Detect which cell encompasses the target text, then output its (x, y) center coordinate. 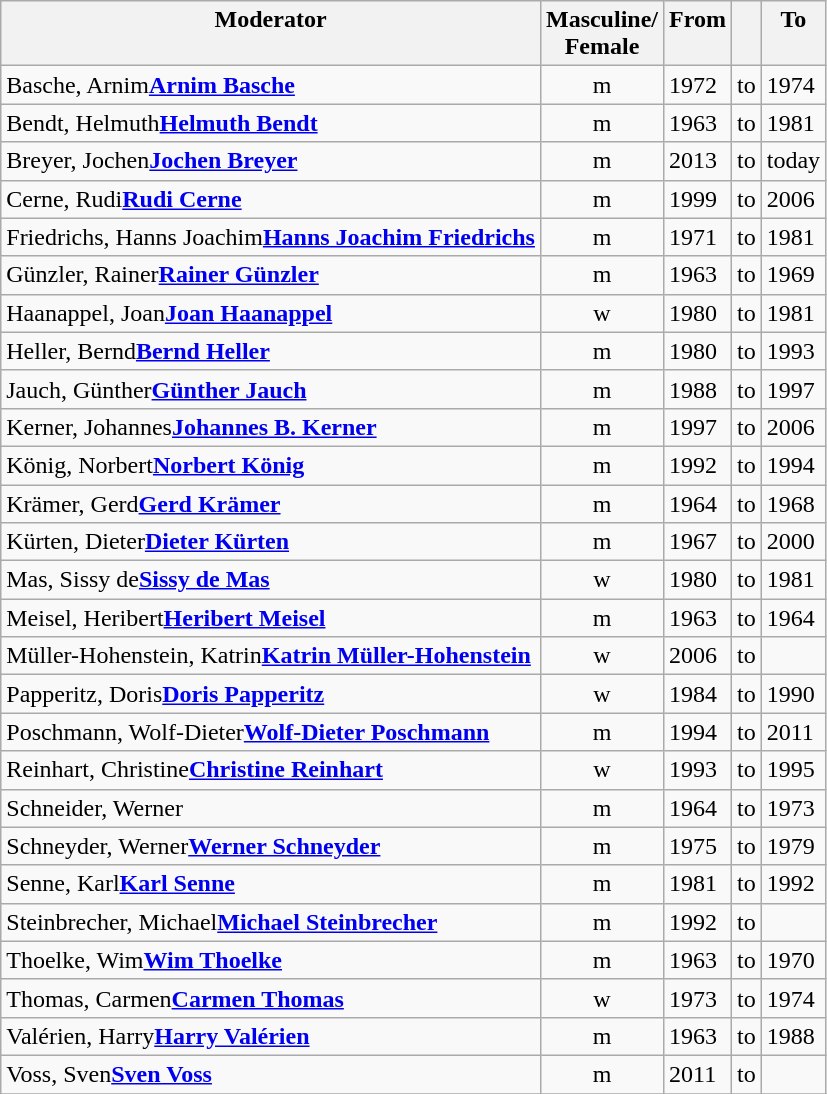
1984 (698, 694)
Thoelke, WimWim Thoelke (271, 960)
Haanappel, JoanJoan Haanappel (271, 313)
Kürten, DieterDieter Kürten (271, 542)
Schneider, Werner (271, 808)
Mas, Sissy deSissy de Mas (271, 580)
Heller, BerndBernd Heller (271, 351)
Senne, KarlKarl Senne (271, 884)
1990 (793, 694)
From (698, 34)
1999 (698, 199)
Günzler, RainerRainer Günzler (271, 275)
Breyer, JochenJochen Breyer (271, 161)
Schneyder, WernerWerner Schneyder (271, 846)
Basche, ArnimArnim Basche (271, 85)
Krämer, GerdGerd Krämer (271, 503)
1969 (793, 275)
Steinbrecher, MichaelMichael Steinbrecher (271, 922)
1979 (793, 846)
Friedrichs, Hanns JoachimHanns Joachim Friedrichs (271, 237)
Jauch, GüntherGünther Jauch (271, 389)
Cerne, RudiRudi Cerne (271, 199)
Poschmann, Wolf-DieterWolf-Dieter Poschmann (271, 732)
Müller-Hohenstein, KatrinKatrin Müller-Hohenstein (271, 656)
Bendt, HelmuthHelmuth Bendt (271, 123)
1975 (698, 846)
1972 (698, 85)
1995 (793, 770)
Moderator (271, 34)
Kerner, JohannesJohannes B. Kerner (271, 427)
today (793, 161)
To (793, 34)
1968 (793, 503)
1967 (698, 542)
Thomas, CarmenCarmen Thomas (271, 998)
Meisel, HeribertHeribert Meisel (271, 618)
Voss, SvenSven Voss (271, 1074)
2013 (698, 161)
Masculine/Female (602, 34)
1970 (793, 960)
Valérien, HarryHarry Valérien (271, 1036)
2000 (793, 542)
Reinhart, ChristineChristine Reinhart (271, 770)
König, NorbertNorbert König (271, 465)
1971 (698, 237)
Papperitz, DorisDoris Papperitz (271, 694)
